Scan for the cell matching the given text and deliver its [X, Y] coordinate at center. 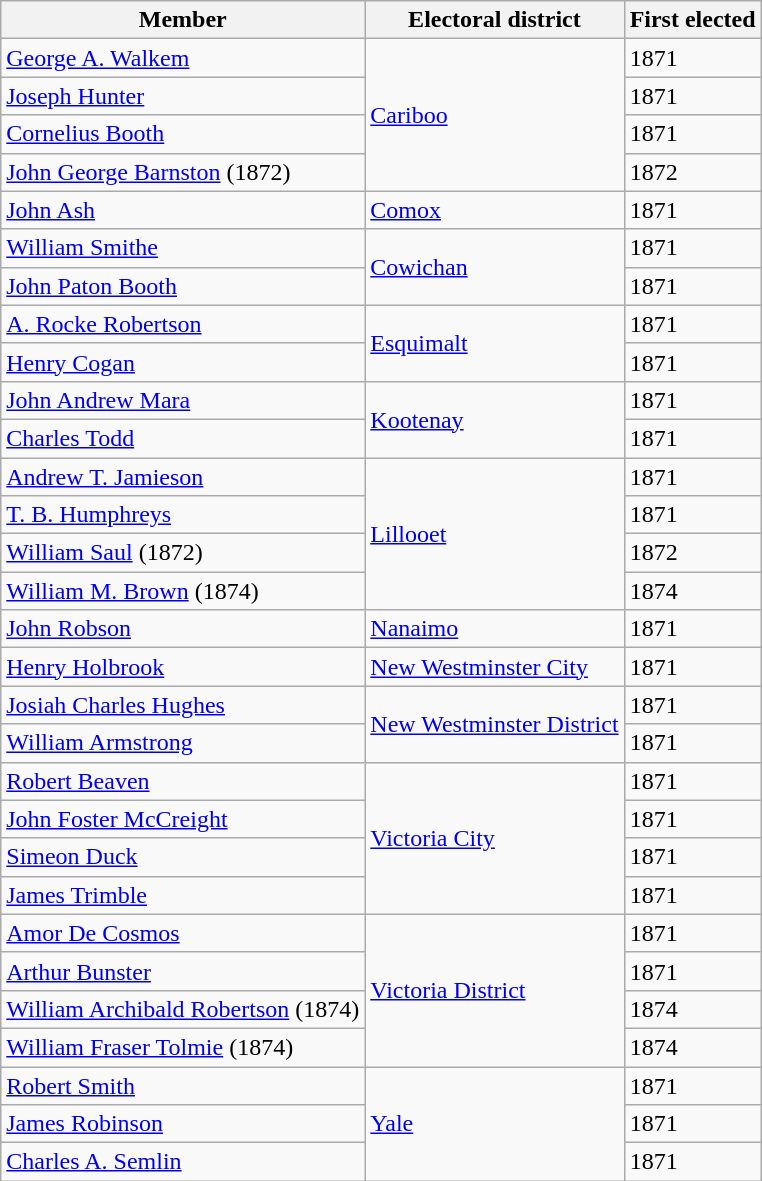
Henry Cogan [183, 362]
Robert Smith [183, 1085]
A. Rocke Robertson [183, 324]
First elected [692, 20]
Arthur Bunster [183, 971]
William Archibald Robertson (1874) [183, 1009]
John Andrew Mara [183, 400]
Victoria City [494, 838]
Amor De Cosmos [183, 933]
William Fraser Tolmie (1874) [183, 1047]
George A. Walkem [183, 58]
Josiah Charles Hughes [183, 705]
James Robinson [183, 1124]
William Saul (1872) [183, 553]
John Ash [183, 210]
Nanaimo [494, 629]
Robert Beaven [183, 781]
Charles A. Semlin [183, 1162]
Charles Todd [183, 438]
T. B. Humphreys [183, 515]
Yale [494, 1123]
Lillooet [494, 534]
New Westminster District [494, 724]
John George Barnston (1872) [183, 172]
Victoria District [494, 990]
Member [183, 20]
James Trimble [183, 895]
New Westminster City [494, 667]
Comox [494, 210]
John Paton Booth [183, 286]
Joseph Hunter [183, 96]
Cornelius Booth [183, 134]
John Foster McCreight [183, 819]
Electoral district [494, 20]
Cariboo [494, 115]
Andrew T. Jamieson [183, 477]
Esquimalt [494, 343]
William Armstrong [183, 743]
John Robson [183, 629]
Simeon Duck [183, 857]
Henry Holbrook [183, 667]
Kootenay [494, 419]
William Smithe [183, 248]
William M. Brown (1874) [183, 591]
Cowichan [494, 267]
